Locate the cell with the specified text and output its [x, y] center coordinate. 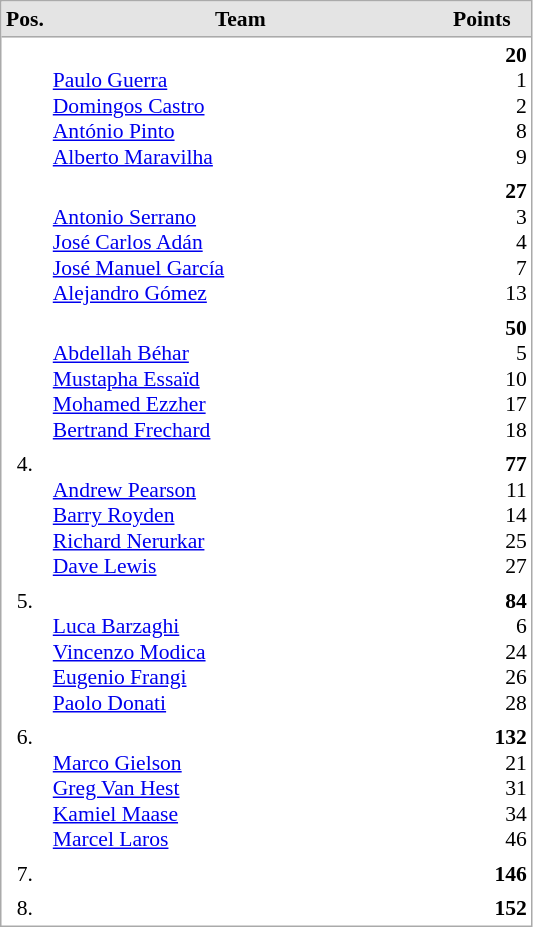
Luca Barzaghi Vincenzo Modica Eugenio Frangi Paolo Donati [240, 652]
Abdellah Béhar Mustapha Essaïd Mohamed Ezzher Bertrand Frechard [240, 378]
Marco Gielson Greg Van Hest Kamiel Maase Marcel Laros [240, 788]
5. [26, 652]
Antonio Serrano José Carlos Adán José Manuel García Alejandro Gómez [240, 242]
Andrew Pearson Barry Royden Richard Nerurkar Dave Lewis [240, 515]
50 5 10 17 18 [482, 378]
Pos. [26, 20]
27 3 4 7 13 [482, 242]
146 [482, 873]
7. [26, 873]
77 11 14 25 27 [482, 515]
6. [26, 788]
Paulo Guerra Domingos Castro António Pinto Alberto Maravilha [240, 106]
152 [482, 908]
20 1 2 8 9 [482, 106]
Points [482, 20]
8. [26, 908]
132 21 31 34 46 [482, 788]
Team [240, 20]
84 6 24 26 28 [482, 652]
4. [26, 515]
